Identify which cell holds the provided text, then report its (X, Y) central coordinate. 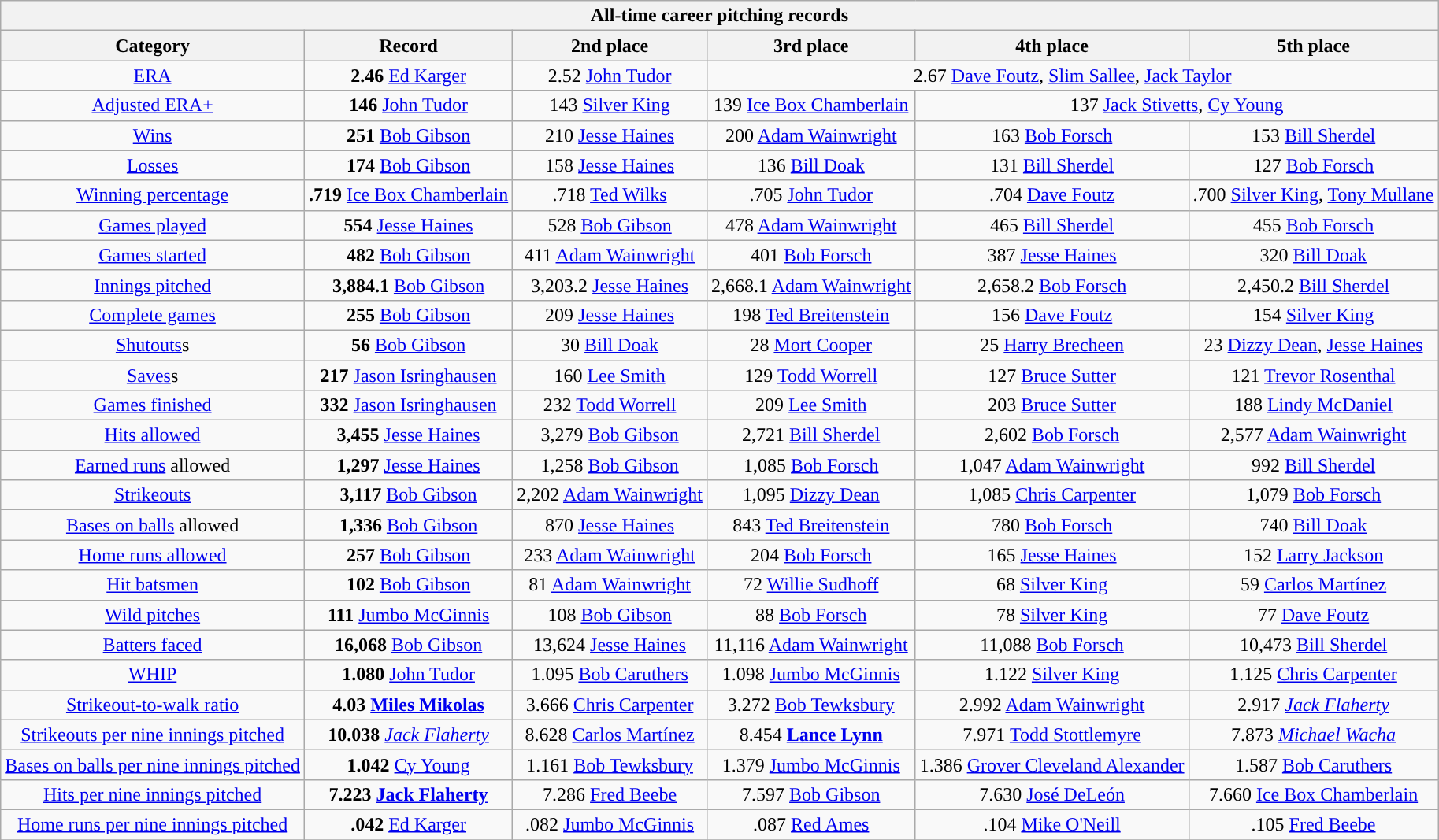
156 Dave Foutz (1052, 315)
2.992 Adam Wainwright (1052, 705)
455 Bob Forsch (1314, 225)
163 Bob Forsch (1052, 135)
Games finished (153, 405)
3,203.2 Jesse Haines (610, 285)
Strikeouts (153, 495)
Wins (153, 135)
554 Jesse Haines (408, 225)
.718 Ted Wilks (610, 195)
127 Bob Forsch (1314, 165)
1,095 Dizzy Dean (811, 495)
387 Jesse Haines (1052, 255)
3,884.1 Bob Gibson (408, 285)
136 Bill Doak (811, 165)
30 Bill Doak (610, 345)
.719 Ice Box Chamberlain (408, 195)
129 Todd Worrell (811, 376)
Strikeout-to-walk ratio (153, 705)
320 Bill Doak (1314, 255)
210 Jesse Haines (610, 135)
2,658.2 Bob Forsch (1052, 285)
1.587 Bob Caruthers (1314, 764)
843 Ted Breitenstein (811, 525)
.105 Fred Beebe (1314, 824)
8.454 Lance Lynn (811, 735)
11,088 Bob Forsch (1052, 645)
59 Carlos Martínez (1314, 585)
2nd place (610, 46)
478 Adam Wainwright (811, 225)
88 Bob Forsch (811, 615)
146 John Tudor (408, 105)
1.161 Bob Tewksbury (610, 764)
16,068 Bob Gibson (408, 645)
217 Jason Isringhausen (408, 376)
131 Bill Sherdel (1052, 165)
Wild pitches (153, 615)
Batters faced (153, 645)
411 Adam Wainwright (610, 255)
68 Silver King (1052, 585)
7.660 Ice Box Chamberlain (1314, 794)
233 Adam Wainwright (610, 555)
Games played (153, 225)
108 Bob Gibson (610, 615)
2.67 Dave Foutz, Slim Sallee, Jack Taylor (1073, 76)
1.095 Bob Caruthers (610, 675)
188 Lindy McDaniel (1314, 405)
127 Bruce Sutter (1052, 376)
3,279 Bob Gibson (610, 435)
165 Jesse Haines (1052, 555)
2,721 Bill Sherdel (811, 435)
7.597 Bob Gibson (811, 794)
5th place (1314, 46)
137 Jack Stivetts, Cy Young (1177, 105)
7.630 José DeLeón (1052, 794)
1.386 Grover Cleveland Alexander (1052, 764)
Savess (153, 376)
203 Bruce Sutter (1052, 405)
2.52 John Tudor (610, 76)
13,624 Jesse Haines (610, 645)
465 Bill Sherdel (1052, 225)
7.286 Fred Beebe (610, 794)
2,668.1 Adam Wainwright (811, 285)
4th place (1052, 46)
209 Jesse Haines (610, 315)
1.042 Cy Young (408, 764)
174 Bob Gibson (408, 165)
154 Silver King (1314, 315)
1.080 John Tudor (408, 675)
1.098 Jumbo McGinnis (811, 675)
780 Bob Forsch (1052, 525)
160 Lee Smith (610, 376)
139 Ice Box Chamberlain (811, 105)
2,202 Adam Wainwright (610, 495)
Shutoutss (153, 345)
3,117 Bob Gibson (408, 495)
10.038 Jack Flaherty (408, 735)
121 Trevor Rosenthal (1314, 376)
Record (408, 46)
1,258 Bob Gibson (610, 465)
1,336 Bob Gibson (408, 525)
2,450.2 Bill Sherdel (1314, 285)
77 Dave Foutz (1314, 615)
Strikeouts per nine innings pitched (153, 735)
All-time career pitching records (720, 16)
2,602 Bob Forsch (1052, 435)
528 Bob Gibson (610, 225)
Earned runs allowed (153, 465)
1.122 Silver King (1052, 675)
7.873 Michael Wacha (1314, 735)
.700 Silver King, Tony Mullane (1314, 195)
.104 Mike O'Neill (1052, 824)
.704 Dave Foutz (1052, 195)
1,047 Adam Wainwright (1052, 465)
102 Bob Gibson (408, 585)
Hit batsmen (153, 585)
1.125 Chris Carpenter (1314, 675)
3,455 Jesse Haines (408, 435)
255 Bob Gibson (408, 315)
Adjusted ERA+ (153, 105)
72 Willie Sudhoff (811, 585)
1,079 Bob Forsch (1314, 495)
.042 Ed Karger (408, 824)
Losses (153, 165)
232 Todd Worrell (610, 405)
251 Bob Gibson (408, 135)
1.379 Jumbo McGinnis (811, 764)
Complete games (153, 315)
2.46 Ed Karger (408, 76)
209 Lee Smith (811, 405)
56 Bob Gibson (408, 345)
.705 John Tudor (811, 195)
Bases on balls per nine innings pitched (153, 764)
81 Adam Wainwright (610, 585)
Games started (153, 255)
Hits per nine innings pitched (153, 794)
WHIP (153, 675)
332 Jason Isringhausen (408, 405)
11,116 Adam Wainwright (811, 645)
Hits allowed (153, 435)
2,577 Adam Wainwright (1314, 435)
198 Ted Breitenstein (811, 315)
870 Jesse Haines (610, 525)
2.917 Jack Flaherty (1314, 705)
158 Jesse Haines (610, 165)
257 Bob Gibson (408, 555)
3.272 Bob Tewksbury (811, 705)
Winning percentage (153, 195)
7.971 Todd Stottlemyre (1052, 735)
Bases on balls allowed (153, 525)
1,085 Bob Forsch (811, 465)
1,297 Jesse Haines (408, 465)
7.223 Jack Flaherty (408, 794)
.087 Red Ames (811, 824)
152 Larry Jackson (1314, 555)
401 Bob Forsch (811, 255)
10,473 Bill Sherdel (1314, 645)
25 Harry Brecheen (1052, 345)
4.03 Miles Mikolas (408, 705)
Home runs allowed (153, 555)
1,085 Chris Carpenter (1052, 495)
111 Jumbo McGinnis (408, 615)
78 Silver King (1052, 615)
8.628 Carlos Martínez (610, 735)
.082 Jumbo McGinnis (610, 824)
28 Mort Cooper (811, 345)
23 Dizzy Dean, Jesse Haines (1314, 345)
Category (153, 46)
ERA (153, 76)
204 Bob Forsch (811, 555)
200 Adam Wainwright (811, 135)
153 Bill Sherdel (1314, 135)
482 Bob Gibson (408, 255)
3.666 Chris Carpenter (610, 705)
992 Bill Sherdel (1314, 465)
740 Bill Doak (1314, 525)
Innings pitched (153, 285)
143 Silver King (610, 105)
Home runs per nine innings pitched (153, 824)
3rd place (811, 46)
